Provide the [X, Y] coordinate of the cell's center where the given text is located.  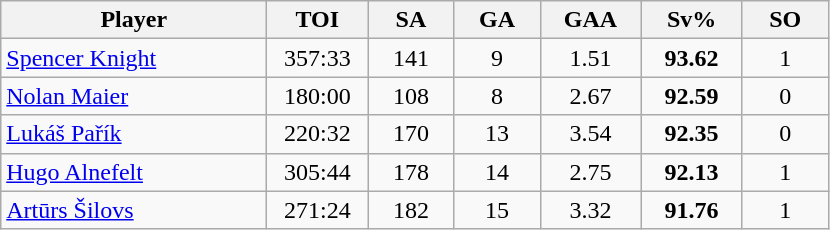
Spencer Knight [134, 58]
GA [497, 20]
92.59 [692, 96]
GAA [590, 20]
Nolan Maier [134, 96]
15 [497, 210]
91.76 [692, 210]
1.51 [590, 58]
178 [411, 172]
271:24 [318, 210]
SO [785, 20]
9 [497, 58]
Hugo Alnefelt [134, 172]
92.35 [692, 134]
3.32 [590, 210]
13 [497, 134]
305:44 [318, 172]
Sv% [692, 20]
170 [411, 134]
182 [411, 210]
2.67 [590, 96]
220:32 [318, 134]
Lukáš Pařík [134, 134]
Artūrs Šilovs [134, 210]
93.62 [692, 58]
TOI [318, 20]
3.54 [590, 134]
SA [411, 20]
8 [497, 96]
108 [411, 96]
14 [497, 172]
180:00 [318, 96]
357:33 [318, 58]
Player [134, 20]
141 [411, 58]
2.75 [590, 172]
92.13 [692, 172]
